Identify which cell holds the provided text, then report its (x, y) central coordinate. 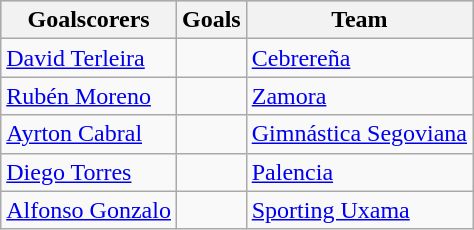
Zamora (359, 96)
Goals (211, 20)
Diego Torres (89, 172)
Team (359, 20)
David Terleira (89, 58)
Ayrton Cabral (89, 134)
Rubén Moreno (89, 96)
Gimnástica Segoviana (359, 134)
Alfonso Gonzalo (89, 210)
Sporting Uxama (359, 210)
Goalscorers (89, 20)
Palencia (359, 172)
Cebrereña (359, 58)
